Capture the cell that displays the provided text and extract its [X, Y] central coordinate. 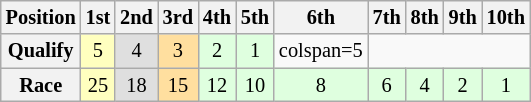
18 [136, 85]
Position [41, 17]
10th [506, 17]
1st [98, 17]
6th [321, 17]
colspan=5 [321, 51]
4th [217, 17]
6 [387, 85]
5 [98, 51]
2nd [136, 17]
Race [41, 85]
Qualify [41, 51]
5th [255, 17]
10 [255, 85]
8th [425, 17]
15 [178, 85]
25 [98, 85]
12 [217, 85]
8 [321, 85]
9th [463, 17]
3 [178, 51]
7th [387, 17]
3rd [178, 17]
